Pinpoint the cell where the given text exists, returning its [X, Y] midpoint coordinate. 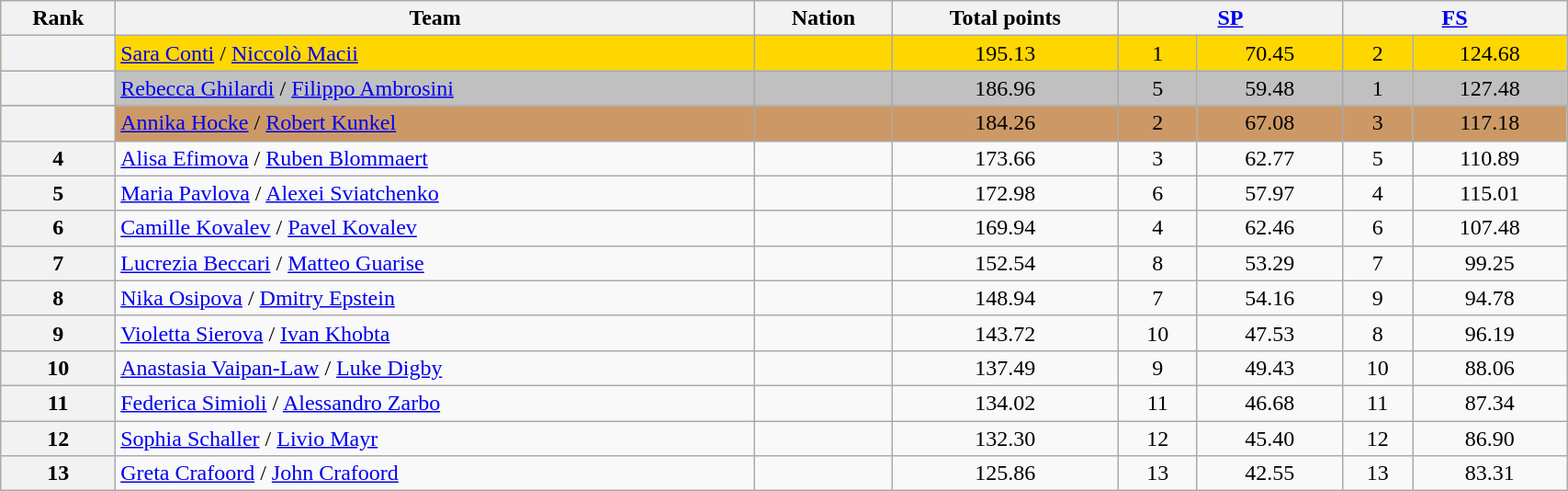
184.26 [1005, 123]
186.96 [1005, 88]
70.45 [1269, 53]
Nation [824, 18]
Rank [59, 18]
110.89 [1490, 158]
57.97 [1269, 193]
42.55 [1269, 474]
Federica Simioli / Alessandro Zarbo [435, 403]
53.29 [1269, 263]
134.02 [1005, 403]
Violetta Sierova / Ivan Khobta [435, 333]
94.78 [1490, 298]
Greta Crafoord / John Crafoord [435, 474]
96.19 [1490, 333]
Maria Pavlova / Alexei Sviatchenko [435, 193]
124.68 [1490, 53]
169.94 [1005, 228]
Total points [1005, 18]
Sara Conti / Niccolò Macii [435, 53]
54.16 [1269, 298]
FS [1455, 18]
107.48 [1490, 228]
59.48 [1269, 88]
Lucrezia Beccari / Matteo Guarise [435, 263]
132.30 [1005, 439]
46.68 [1269, 403]
Alisa Efimova / Ruben Blommaert [435, 158]
125.86 [1005, 474]
47.53 [1269, 333]
62.46 [1269, 228]
67.08 [1269, 123]
86.90 [1490, 439]
45.40 [1269, 439]
49.43 [1269, 368]
Anastasia Vaipan-Law / Luke Digby [435, 368]
87.34 [1490, 403]
148.94 [1005, 298]
173.66 [1005, 158]
SP [1230, 18]
Annika Hocke / Robert Kunkel [435, 123]
172.98 [1005, 193]
127.48 [1490, 88]
62.77 [1269, 158]
Rebecca Ghilardi / Filippo Ambrosini [435, 88]
195.13 [1005, 53]
Team [435, 18]
137.49 [1005, 368]
152.54 [1005, 263]
115.01 [1490, 193]
Camille Kovalev / Pavel Kovalev [435, 228]
88.06 [1490, 368]
Nika Osipova / Dmitry Epstein [435, 298]
83.31 [1490, 474]
117.18 [1490, 123]
99.25 [1490, 263]
143.72 [1005, 333]
Sophia Schaller / Livio Mayr [435, 439]
